From the cell containing the given text, extract its center point as (X, Y) coordinate. 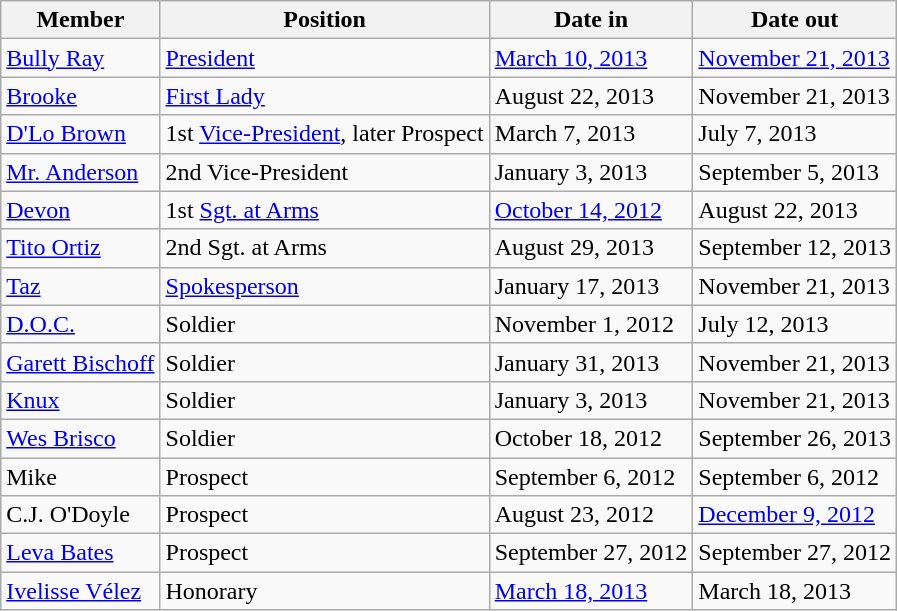
January 17, 2013 (591, 286)
1st Sgt. at Arms (324, 210)
Honorary (324, 591)
Garett Bischoff (80, 362)
July 12, 2013 (795, 324)
President (324, 58)
October 18, 2012 (591, 438)
2nd Vice-President (324, 172)
Wes Brisco (80, 438)
July 7, 2013 (795, 134)
Mr. Anderson (80, 172)
Leva Bates (80, 553)
December 9, 2012 (795, 515)
2nd Sgt. at Arms (324, 248)
Devon (80, 210)
September 5, 2013 (795, 172)
Knux (80, 400)
Position (324, 20)
November 1, 2012 (591, 324)
March 7, 2013 (591, 134)
August 29, 2013 (591, 248)
Taz (80, 286)
September 12, 2013 (795, 248)
First Lady (324, 96)
Date in (591, 20)
D'Lo Brown (80, 134)
1st Vice-President, later Prospect (324, 134)
Date out (795, 20)
August 23, 2012 (591, 515)
Brooke (80, 96)
October 14, 2012 (591, 210)
D.O.C. (80, 324)
C.J. O'Doyle (80, 515)
Member (80, 20)
September 26, 2013 (795, 438)
Tito Ortiz (80, 248)
March 10, 2013 (591, 58)
Bully Ray (80, 58)
January 31, 2013 (591, 362)
Spokesperson (324, 286)
Mike (80, 477)
Ivelisse Vélez (80, 591)
